Search for the cell housing the specified text and yield its (X, Y) center coordinate. 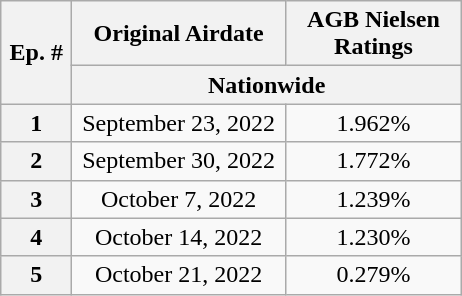
AGB Nielsen Ratings (373, 34)
September 30, 2022 (179, 161)
0.279% (373, 275)
October 14, 2022 (179, 237)
1.230% (373, 237)
October 21, 2022 (179, 275)
October 7, 2022 (179, 199)
2 (36, 161)
1.962% (373, 123)
Original Airdate (179, 34)
5 (36, 275)
3 (36, 199)
Ep. # (36, 52)
September 23, 2022 (179, 123)
4 (36, 237)
1.772% (373, 161)
Nationwide (267, 85)
1 (36, 123)
1.239% (373, 199)
